Output the (X, Y) coordinate of the center of the cell containing the given text.  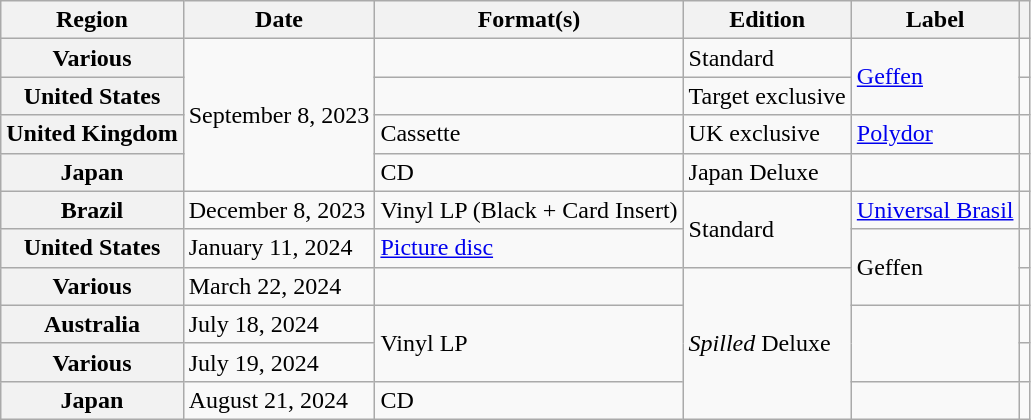
Picture disc (529, 248)
United Kingdom (92, 134)
Region (92, 20)
Vinyl LP (Black + Card Insert) (529, 210)
Target exclusive (767, 96)
Label (935, 20)
Date (279, 20)
March 22, 2024 (279, 286)
September 8, 2023 (279, 115)
Format(s) (529, 20)
Vinyl LP (529, 343)
Australia (92, 324)
Spilled Deluxe (767, 343)
August 21, 2024 (279, 400)
Universal Brasil (935, 210)
Cassette (529, 134)
Brazil (92, 210)
July 19, 2024 (279, 362)
UK exclusive (767, 134)
January 11, 2024 (279, 248)
Japan Deluxe (767, 172)
Edition (767, 20)
December 8, 2023 (279, 210)
Polydor (935, 134)
July 18, 2024 (279, 324)
